Return [x, y] of the center of cell containing provided text 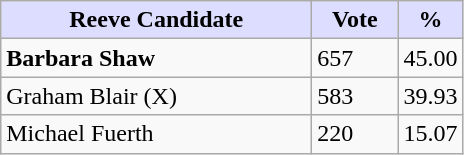
15.07 [430, 134]
% [430, 20]
657 [355, 58]
583 [355, 96]
39.93 [430, 96]
220 [355, 134]
Graham Blair (X) [156, 96]
Michael Fuerth [156, 134]
Barbara Shaw [156, 58]
Reeve Candidate [156, 20]
Vote [355, 20]
45.00 [430, 58]
